Scan for the cell matching the given text and deliver its [x, y] coordinate at center. 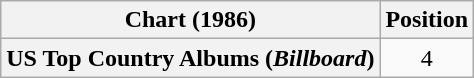
Chart (1986) [190, 20]
US Top Country Albums (Billboard) [190, 58]
4 [427, 58]
Position [427, 20]
